From the cell containing the given text, extract its center point as (X, Y) coordinate. 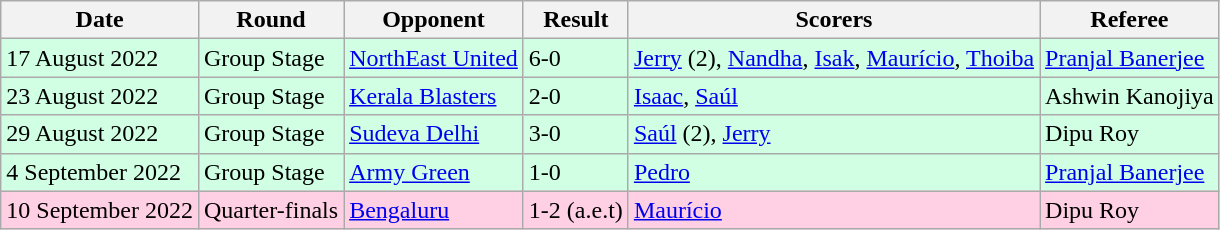
Opponent (434, 20)
NorthEast United (434, 58)
Referee (1130, 20)
3-0 (576, 134)
1-0 (576, 172)
Ashwin Kanojiya (1130, 96)
10 September 2022 (100, 210)
Scorers (834, 20)
Round (270, 20)
Saúl (2), Jerry (834, 134)
Date (100, 20)
Jerry (2), Nandha, Isak, Maurício, Thoiba (834, 58)
1-2 (a.e.t) (576, 210)
Bengaluru (434, 210)
Result (576, 20)
17 August 2022 (100, 58)
Army Green (434, 172)
Quarter-finals (270, 210)
23 August 2022 (100, 96)
Maurício (834, 210)
Isaac, Saúl (834, 96)
4 September 2022 (100, 172)
2-0 (576, 96)
6-0 (576, 58)
Sudeva Delhi (434, 134)
Kerala Blasters (434, 96)
29 August 2022 (100, 134)
Pedro (834, 172)
